Determine the [X, Y] coordinate at the center of the cell enclosing the given text.  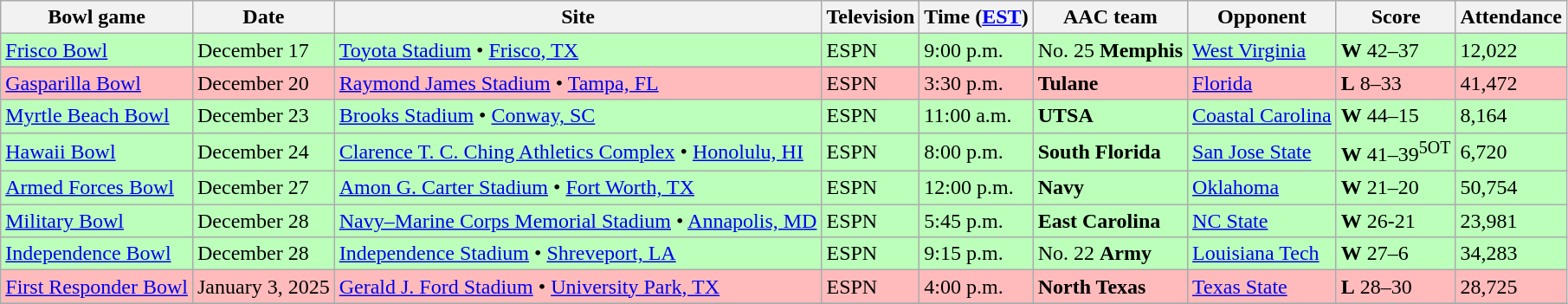
NC State [1262, 221]
Score [1396, 17]
Oklahoma [1262, 188]
Independence Bowl [97, 254]
W 27–6 [1396, 254]
9:15 p.m. [977, 254]
San Jose State [1262, 152]
UTSA [1110, 116]
December 27 [263, 188]
December 17 [263, 50]
41,472 [1511, 83]
AAC team [1110, 17]
L 28–30 [1396, 287]
Bowl game [97, 17]
Florida [1262, 83]
West Virginia [1262, 50]
Myrtle Beach Bowl [97, 116]
Toyota Stadium • Frisco, TX [578, 50]
Independence Stadium • Shreveport, LA [578, 254]
Texas State [1262, 287]
Clarence T. C. Ching Athletics Complex • Honolulu, HI [578, 152]
3:30 p.m. [977, 83]
Hawaii Bowl [97, 152]
Brooks Stadium • Conway, SC [578, 116]
W 42–37 [1396, 50]
December 23 [263, 116]
North Texas [1110, 287]
First Responder Bowl [97, 287]
South Florida [1110, 152]
50,754 [1511, 188]
W 21–20 [1396, 188]
No. 22 Army [1110, 254]
11:00 a.m. [977, 116]
Frisco Bowl [97, 50]
4:00 p.m. [977, 287]
December 20 [263, 83]
L 8–33 [1396, 83]
Gasparilla Bowl [97, 83]
8,164 [1511, 116]
Date [263, 17]
Navy–Marine Corps Memorial Stadium • Annapolis, MD [578, 221]
January 3, 2025 [263, 287]
Military Bowl [97, 221]
East Carolina [1110, 221]
Time (EST) [977, 17]
December 24 [263, 152]
Coastal Carolina [1262, 116]
9:00 p.m. [977, 50]
Opponent [1262, 17]
8:00 p.m. [977, 152]
Tulane [1110, 83]
12,022 [1511, 50]
Television [871, 17]
W 44–15 [1396, 116]
23,981 [1511, 221]
12:00 p.m. [977, 188]
W 26-21 [1396, 221]
Raymond James Stadium • Tampa, FL [578, 83]
Navy [1110, 188]
W 41–395OT [1396, 152]
Louisiana Tech [1262, 254]
5:45 p.m. [977, 221]
34,283 [1511, 254]
No. 25 Memphis [1110, 50]
Amon G. Carter Stadium • Fort Worth, TX [578, 188]
Gerald J. Ford Stadium • University Park, TX [578, 287]
Attendance [1511, 17]
6,720 [1511, 152]
Site [578, 17]
Armed Forces Bowl [97, 188]
28,725 [1511, 287]
